Scan for the cell matching the given text and deliver its (X, Y) coordinate at center. 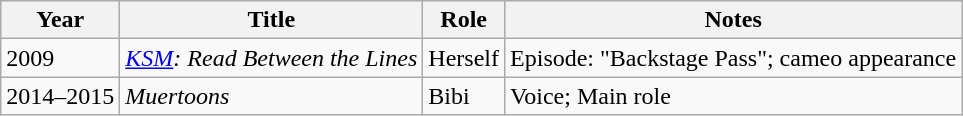
Bibi (464, 96)
Title (272, 20)
KSM: Read Between the Lines (272, 58)
Voice; Main role (734, 96)
2014–2015 (60, 96)
Role (464, 20)
Year (60, 20)
Episode: "Backstage Pass"; cameo appearance (734, 58)
Muertoons (272, 96)
2009 (60, 58)
Notes (734, 20)
Herself (464, 58)
